Detect which cell encompasses the target text, then output its [x, y] center coordinate. 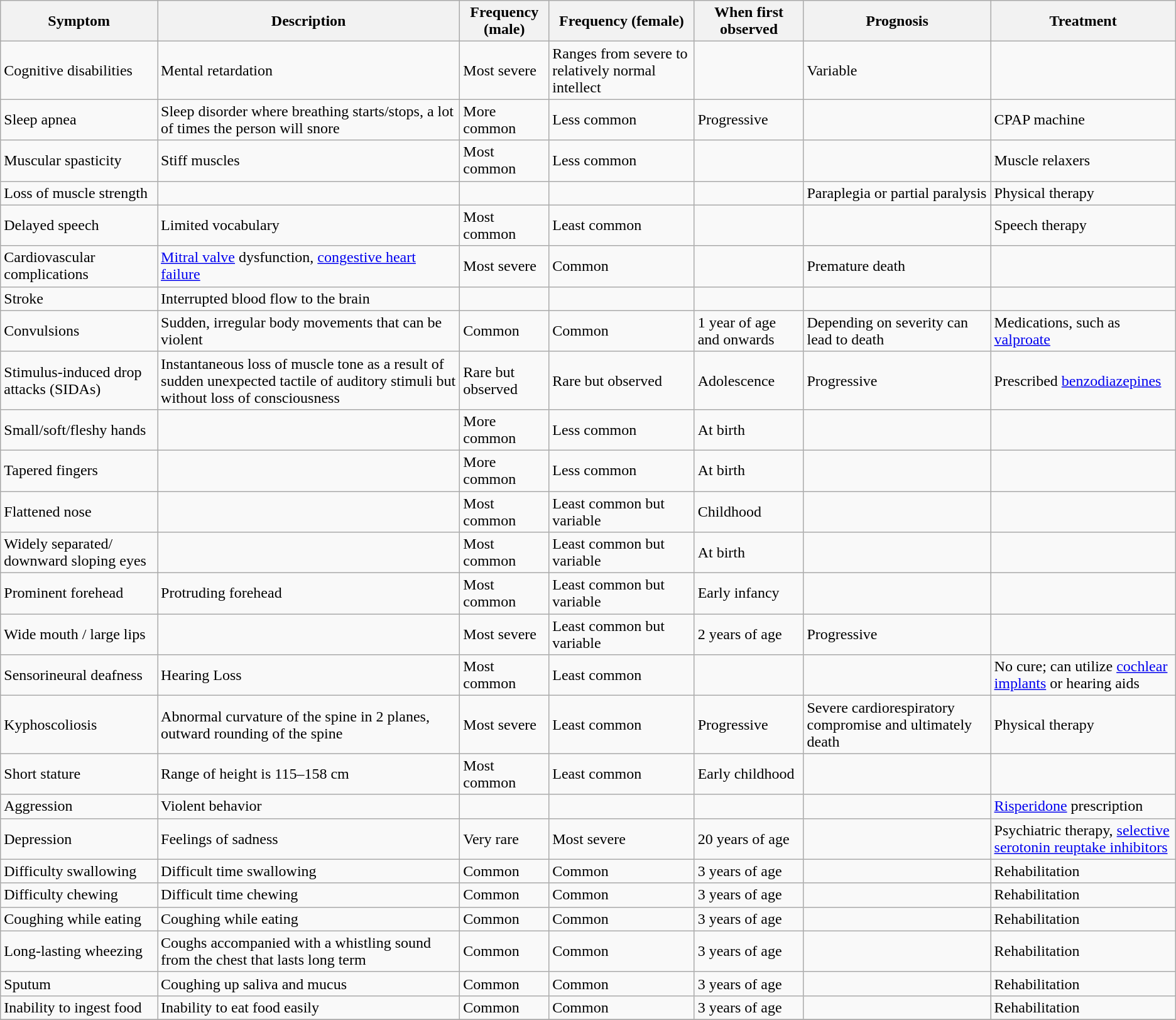
Short stature [79, 774]
Flattened nose [79, 512]
2 years of age [749, 635]
Long-lasting wheezing [79, 951]
Range of height is 115–158 cm [309, 774]
Stimulus-induced drop attacks (SIDAs) [79, 380]
Speech therapy [1083, 225]
Inability to ingest food [79, 1007]
Description [309, 21]
Abnormal curvature of the spine in 2 planes, outward rounding of the spine [309, 725]
Instantaneous loss of muscle tone as a result of sudden unexpected tactile of auditory stimuli but without loss of consciousness [309, 380]
Protruding forehead [309, 593]
When first observed [749, 21]
Paraplegia or partial paralysis [897, 193]
Hearing Loss [309, 675]
Loss of muscle strength [79, 193]
Difficult time swallowing [309, 871]
Ranges from severe to relatively normal intellect [622, 70]
Muscular spasticity [79, 161]
Feelings of sadness [309, 838]
No cure; can utilize cochlear implants or hearing aids [1083, 675]
Sensorineural deafness [79, 675]
Convulsions [79, 331]
Severe cardiorespiratory compromise and ultimately death [897, 725]
Sleep disorder where breathing starts/stops, a lot of times the person will snore [309, 119]
Early infancy [749, 593]
Wide mouth / large lips [79, 635]
Prognosis [897, 21]
1 year of age and onwards [749, 331]
Kyphoscoliosis [79, 725]
Frequency (male) [504, 21]
Difficult time chewing [309, 895]
Coughing up saliva and mucus [309, 984]
Limited vocabulary [309, 225]
Premature death [897, 266]
Muscle relaxers [1083, 161]
Psychiatric therapy, selective serotonin reuptake inhibitors [1083, 838]
Symptom [79, 21]
Violent behavior [309, 806]
Mental retardation [309, 70]
Sudden, irregular body movements that can be violent [309, 331]
Risperidone prescription [1083, 806]
Coughs accompanied with a whistling sound from the chest that lasts long term [309, 951]
Early childhood [749, 774]
Delayed speech [79, 225]
Depression [79, 838]
Small/soft/fleshy hands [79, 430]
Stiff muscles [309, 161]
Sputum [79, 984]
Difficulty chewing [79, 895]
Cardiovascular complications [79, 266]
Mitral valve dysfunction, congestive heart failure [309, 266]
Stroke [79, 299]
Variable [897, 70]
Childhood [749, 512]
CPAP machine [1083, 119]
20 years of age [749, 838]
Medications, such as valproate [1083, 331]
Very rare [504, 838]
Prescribed benzodiazepines [1083, 380]
Prominent forehead [79, 593]
Adolescence [749, 380]
Frequency (female) [622, 21]
Inability to eat food easily [309, 1007]
Tapered fingers [79, 470]
Difficulty swallowing [79, 871]
Sleep apnea [79, 119]
Widely separated/ downward sloping eyes [79, 553]
Interrupted blood flow to the brain [309, 299]
Depending on severity can lead to death [897, 331]
Aggression [79, 806]
Cognitive disabilities [79, 70]
Treatment [1083, 21]
